Locate the cell with the specified text and output its [X, Y] center coordinate. 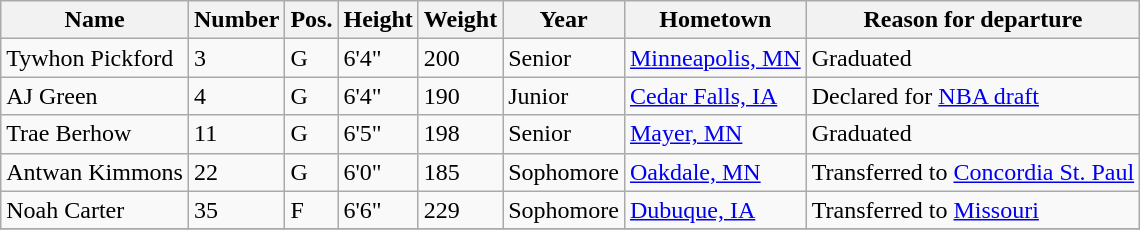
185 [460, 172]
22 [236, 172]
35 [236, 210]
Tywhon Pickford [95, 58]
3 [236, 58]
Height [378, 20]
Hometown [715, 20]
Year [564, 20]
Dubuque, IA [715, 210]
Number [236, 20]
Pos. [312, 20]
Antwan Kimmons [95, 172]
Reason for departure [972, 20]
Oakdale, MN [715, 172]
Weight [460, 20]
Transferred to Concordia St. Paul [972, 172]
11 [236, 134]
200 [460, 58]
6'0" [378, 172]
229 [460, 210]
6'6" [378, 210]
198 [460, 134]
Minneapolis, MN [715, 58]
Junior [564, 96]
4 [236, 96]
Declared for NBA draft [972, 96]
Mayer, MN [715, 134]
Name [95, 20]
Trae Berhow [95, 134]
190 [460, 96]
F [312, 210]
AJ Green [95, 96]
6'5" [378, 134]
Cedar Falls, IA [715, 96]
Noah Carter [95, 210]
Transferred to Missouri [972, 210]
